Find where the given text appears and provide that cell's center as (X, Y) coordinate. 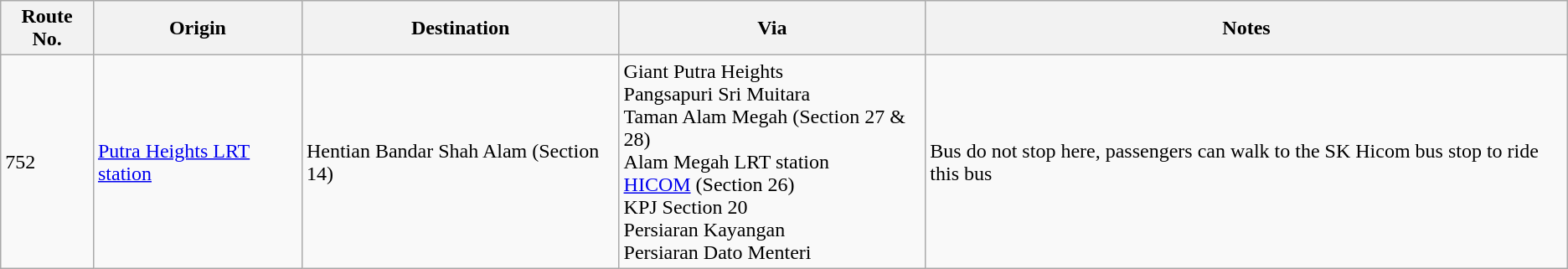
Putra Heights LRT station (198, 162)
Via (772, 28)
Route No. (47, 28)
Bus do not stop here, passengers can walk to the SK Hicom bus stop to ride this bus (1246, 162)
Destination (461, 28)
752 (47, 162)
Notes (1246, 28)
Hentian Bandar Shah Alam (Section 14) (461, 162)
Origin (198, 28)
